Search for the cell housing the specified text and yield its (x, y) center coordinate. 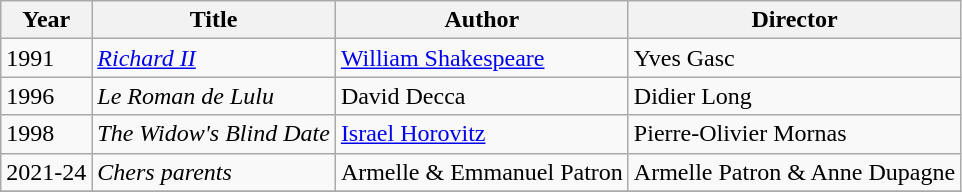
Israel Horovitz (482, 134)
1998 (46, 134)
Armelle & Emmanuel Patron (482, 172)
Richard II (214, 58)
Title (214, 20)
Didier Long (794, 96)
Le Roman de Lulu (214, 96)
William Shakespeare (482, 58)
David Decca (482, 96)
Author (482, 20)
2021-24 (46, 172)
Chers parents (214, 172)
Armelle Patron & Anne Dupagne (794, 172)
Yves Gasc (794, 58)
Director (794, 20)
Year (46, 20)
1996 (46, 96)
Pierre-Olivier Mornas (794, 134)
1991 (46, 58)
The Widow's Blind Date (214, 134)
